Output the [x, y] coordinate of the center of the cell containing the given text.  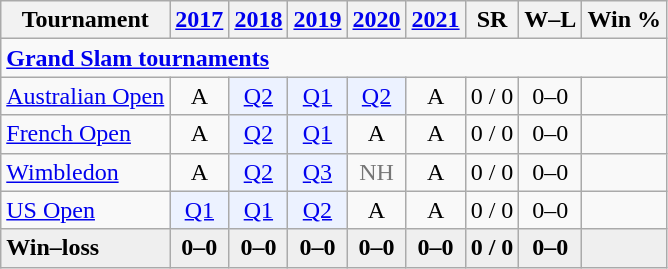
2017 [200, 20]
Australian Open [86, 96]
US Open [86, 210]
Wimbledon [86, 172]
French Open [86, 134]
2020 [376, 20]
NH [376, 172]
SR [492, 20]
2021 [436, 20]
2018 [258, 20]
W–L [550, 20]
Win–loss [86, 248]
Tournament [86, 20]
Q3 [318, 172]
Grand Slam tournaments [334, 58]
2019 [318, 20]
Win % [624, 20]
